Locate the cell with the specified text and output its (X, Y) center coordinate. 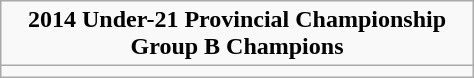
2014 Under-21 Provincial Championship Group B Champions (237, 34)
